Locate the cell with the specified text and output its [x, y] center coordinate. 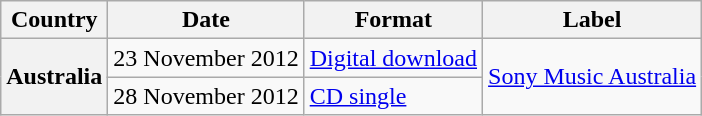
Australia [54, 77]
23 November 2012 [206, 58]
CD single [393, 96]
Format [393, 20]
Country [54, 20]
Sony Music Australia [592, 77]
28 November 2012 [206, 96]
Label [592, 20]
Date [206, 20]
Digital download [393, 58]
